Return [x, y] of the center of cell containing provided text 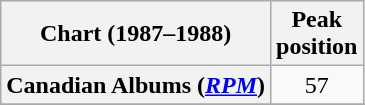
57 [317, 85]
Peakposition [317, 34]
Chart (1987–1988) [136, 34]
Canadian Albums (RPM) [136, 85]
